Identify which cell holds the provided text, then report its [X, Y] central coordinate. 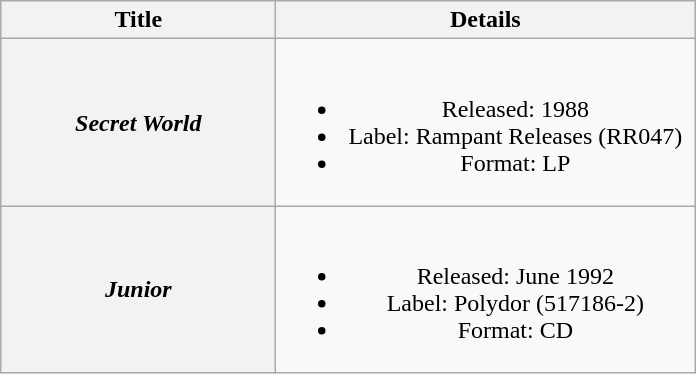
Title [138, 20]
Secret World [138, 122]
Released: 1988Label: Rampant Releases (RR047)Format: LP [486, 122]
Junior [138, 290]
Details [486, 20]
Released: June 1992Label: Polydor (517186-2)Format: CD [486, 290]
